Identify which cell holds the provided text, then report its [X, Y] central coordinate. 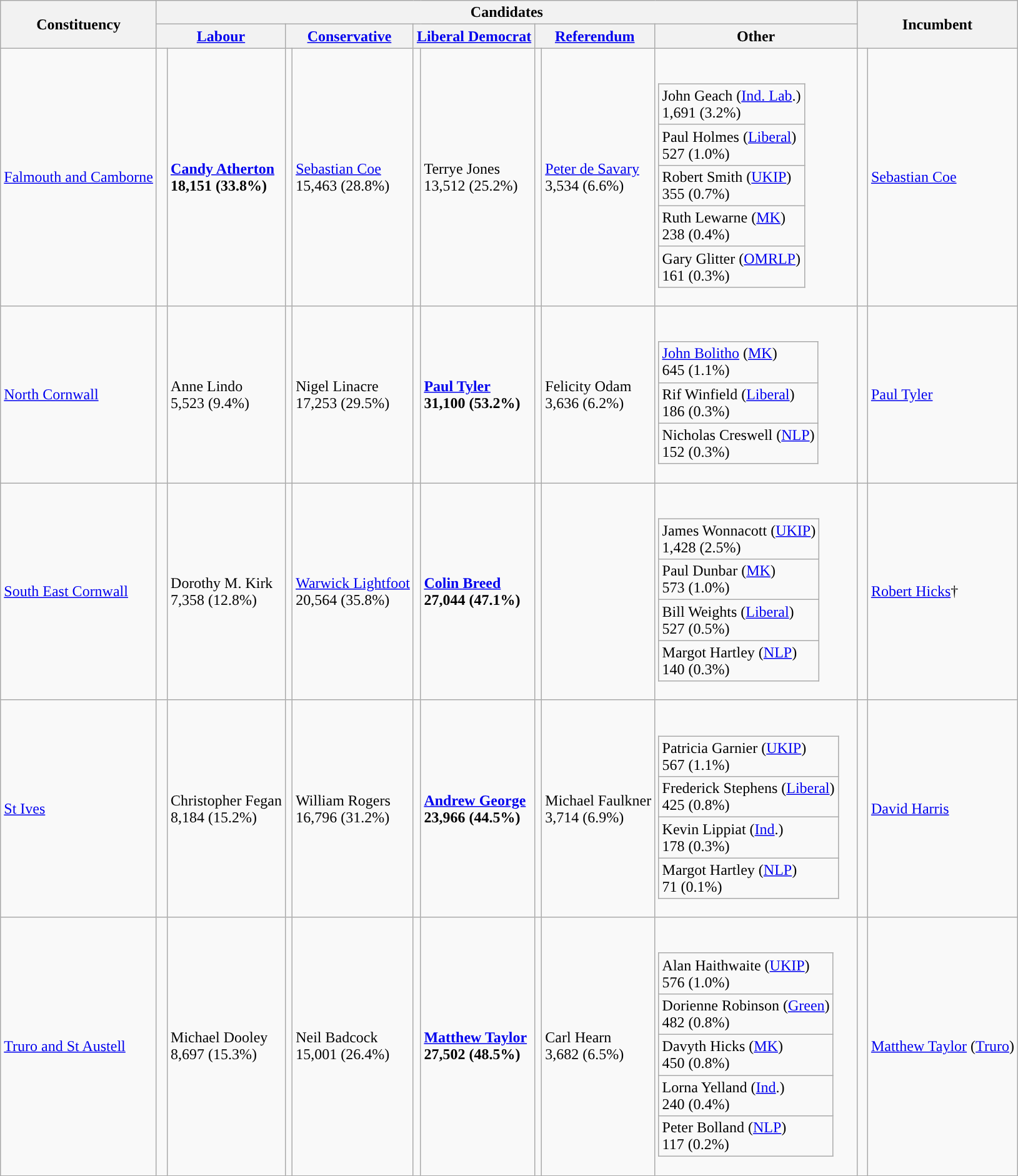
Felicity Odam3,636 (6.2%) [599, 395]
Referendum [595, 36]
Paul Tyler [942, 395]
Bill Weights (Liberal)527 (0.5%) [739, 620]
Alan Haithwaite (UKIP)576 (1.0%) [746, 974]
Peter de Savary3,534 (6.6%) [599, 177]
Margot Hartley (NLP)71 (0.1%) [749, 879]
Falmouth and Camborne [79, 177]
Liberal Democrat [474, 36]
Christopher Fegan8,184 (15.2%) [226, 809]
Sebastian Coe [942, 177]
John Bolitho (MK)645 (1.1%) [739, 362]
Kevin Lippiat (Ind.)178 (0.3%) [749, 837]
Dorienne Robinson (Green)482 (0.8%) [746, 1014]
Conservative [350, 36]
Ruth Lewarne (MK)238 (0.4%) [731, 226]
David Harris [942, 809]
Paul Dunbar (MK)573 (1.0%) [739, 580]
Gary Glitter (OMRLP)161 (0.3%) [731, 266]
John Bolitho (MK)645 (1.1%) Rif Winfield (Liberal)186 (0.3%) Nicholas Creswell (NLP)152 (0.3%) [756, 395]
Frederick Stephens (Liberal)425 (0.8%) [749, 797]
North Cornwall [79, 395]
Other [756, 36]
Patricia Garnier (UKIP)567 (1.1%) Frederick Stephens (Liberal)425 (0.8%) Kevin Lippiat (Ind.)178 (0.3%) Margot Hartley (NLP)71 (0.1%) [756, 809]
Colin Breed27,044 (47.1%) [477, 591]
St Ives [79, 809]
Candy Atherton18,151 (33.8%) [226, 177]
Margot Hartley (NLP)140 (0.3%) [739, 661]
Andrew George23,966 (44.5%) [477, 809]
James Wonnacott (UKIP)1,428 (2.5%) [739, 539]
Robert Hicks† [942, 591]
Paul Tyler31,100 (53.2%) [477, 395]
John Geach (Ind. Lab.)1,691 (3.2%) [731, 104]
Robert Smith (UKIP)355 (0.7%) [731, 185]
Neil Badcock15,001 (26.4%) [353, 1046]
Dorothy M. Kirk7,358 (12.8%) [226, 591]
Peter Bolland (NLP)117 (0.2%) [746, 1136]
Carl Hearn3,682 (6.5%) [599, 1046]
Michael Dooley8,697 (15.3%) [226, 1046]
Sebastian Coe15,463 (28.8%) [353, 177]
Davyth Hicks (MK)450 (0.8%) [746, 1055]
Warwick Lightfoot20,564 (35.8%) [353, 591]
Nicholas Creswell (NLP)152 (0.3%) [739, 444]
Incumbent [937, 24]
Rif Winfield (Liberal)186 (0.3%) [739, 402]
Nigel Linacre17,253 (29.5%) [353, 395]
Matthew Taylor (Truro) [942, 1046]
James Wonnacott (UKIP)1,428 (2.5%) Paul Dunbar (MK)573 (1.0%) Bill Weights (Liberal)527 (0.5%) Margot Hartley (NLP)140 (0.3%) [756, 591]
Truro and St Austell [79, 1046]
Patricia Garnier (UKIP)567 (1.1%) [749, 756]
Constituency [79, 24]
Paul Holmes (Liberal)527 (1.0%) [731, 145]
Anne Lindo5,523 (9.4%) [226, 395]
Candidates [506, 12]
William Rogers16,796 (31.2%) [353, 809]
South East Cornwall [79, 591]
Lorna Yelland (Ind.)240 (0.4%) [746, 1096]
Michael Faulkner3,714 (6.9%) [599, 809]
Matthew Taylor27,502 (48.5%) [477, 1046]
Terrye Jones13,512 (25.2%) [477, 177]
Labour [221, 36]
